Output the (X, Y) coordinate of the center of the cell containing the given text.  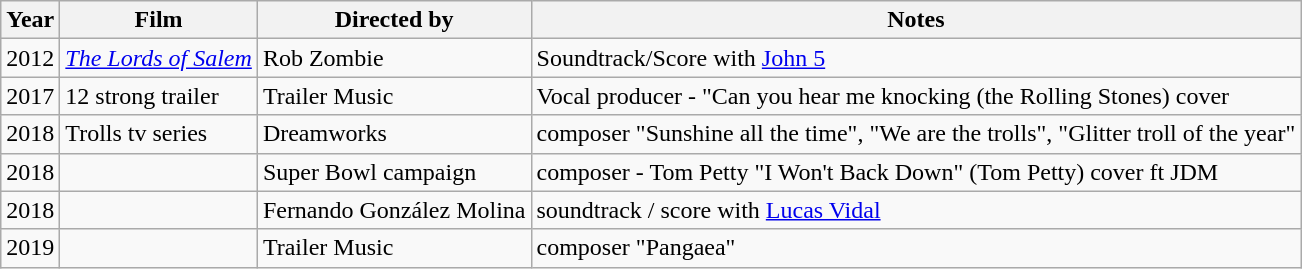
composer "Sunshine all the time", "We are the trolls", "Glitter troll of the year" (916, 134)
2019 (30, 248)
The Lords of Salem (159, 58)
Soundtrack/Score with John 5 (916, 58)
2012 (30, 58)
12 strong trailer (159, 96)
Rob Zombie (394, 58)
soundtrack / score with Lucas Vidal (916, 210)
composer "Pangaea" (916, 248)
Film (159, 20)
Super Bowl campaign (394, 172)
Trolls tv series (159, 134)
Vocal producer - "Can you hear me knocking (the Rolling Stones) cover (916, 96)
composer - Tom Petty "I Won't Back Down" (Tom Petty) cover ft JDM (916, 172)
Notes (916, 20)
2017 (30, 96)
Year (30, 20)
Dreamworks (394, 134)
Directed by (394, 20)
Fernando González Molina (394, 210)
